Provide the [x, y] coordinate of the cell's center where the given text is located.  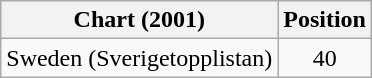
Chart (2001) [140, 20]
40 [325, 58]
Position [325, 20]
Sweden (Sverigetopplistan) [140, 58]
